Extract the (x, y) coordinate from the center of the cell holding the provided text.  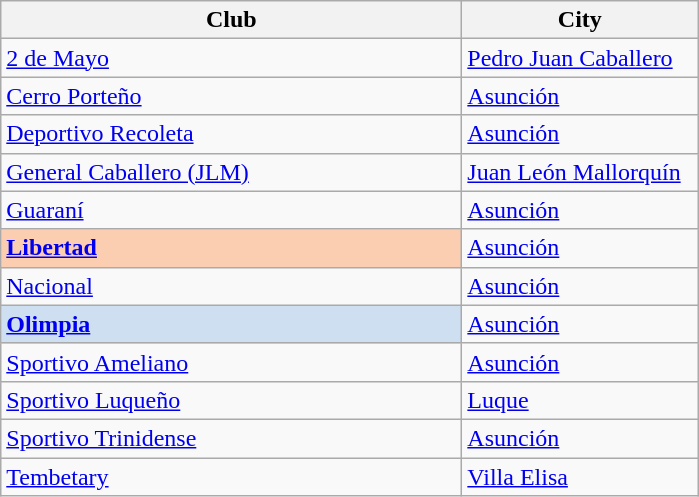
Pedro Juan Caballero (580, 58)
Tembetary (232, 477)
Deportivo Recoleta (232, 134)
2 de Mayo (232, 58)
Juan León Mallorquín (580, 172)
Libertad (232, 248)
Sportivo Ameliano (232, 362)
Olimpia (232, 324)
Club (232, 20)
Nacional (232, 286)
Luque (580, 400)
Sportivo Trinidense (232, 438)
Villa Elisa (580, 477)
City (580, 20)
General Caballero (JLM) (232, 172)
Sportivo Luqueño (232, 400)
Cerro Porteño (232, 96)
Guaraní (232, 210)
